Extract the [x, y] coordinate from the center of the cell holding the provided text.  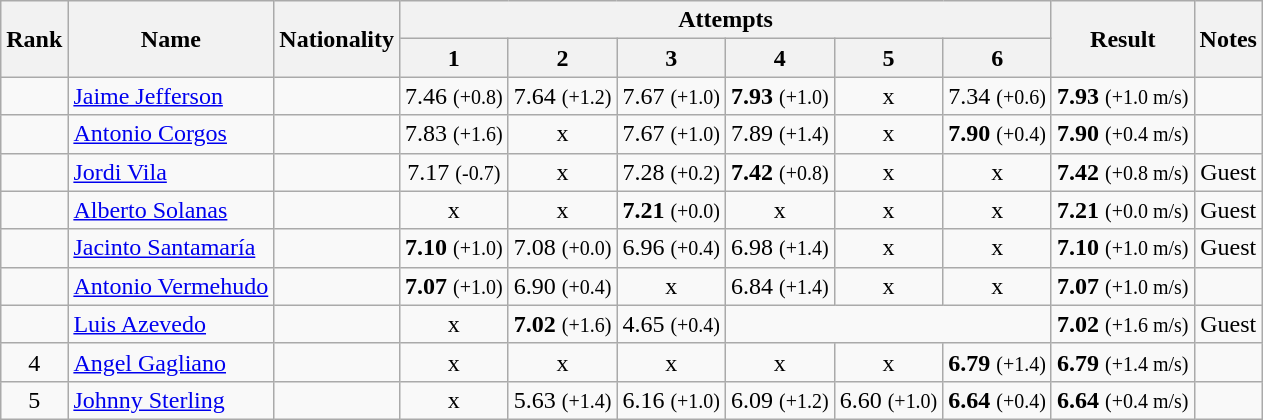
7.02 (+1.6 m/s) [1122, 324]
Antonio Corgos [171, 134]
7.93 (+1.0) [780, 96]
7.10 (+1.0) [454, 248]
2 [562, 58]
7.46 (+0.8) [454, 96]
6.16 (+1.0) [672, 400]
6 [998, 58]
6.84 (+1.4) [780, 286]
6.79 (+1.4 m/s) [1122, 362]
Nationality [337, 39]
7.07 (+1.0 m/s) [1122, 286]
Notes [1228, 39]
7.21 (+0.0 m/s) [1122, 210]
7.21 (+0.0) [672, 210]
Johnny Sterling [171, 400]
Angel Gagliano [171, 362]
7.90 (+0.4 m/s) [1122, 134]
1 [454, 58]
Alberto Solanas [171, 210]
6.79 (+1.4) [998, 362]
6.96 (+0.4) [672, 248]
3 [672, 58]
4.65 (+0.4) [672, 324]
6.60 (+1.0) [888, 400]
6.64 (+0.4) [998, 400]
7.34 (+0.6) [998, 96]
Antonio Vermehudo [171, 286]
Rank [34, 39]
7.28 (+0.2) [672, 172]
7.08 (+0.0) [562, 248]
6.09 (+1.2) [780, 400]
Jaime Jefferson [171, 96]
Name [171, 39]
7.89 (+1.4) [780, 134]
7.02 (+1.6) [562, 324]
6.90 (+0.4) [562, 286]
Result [1122, 39]
7.64 (+1.2) [562, 96]
Attempts [726, 20]
7.42 (+0.8) [780, 172]
5.63 (+1.4) [562, 400]
7.90 (+0.4) [998, 134]
7.42 (+0.8 m/s) [1122, 172]
7.10 (+1.0 m/s) [1122, 248]
6.64 (+0.4 m/s) [1122, 400]
7.93 (+1.0 m/s) [1122, 96]
Luis Azevedo [171, 324]
7.17 (-0.7) [454, 172]
7.83 (+1.6) [454, 134]
Jordi Vila [171, 172]
6.98 (+1.4) [780, 248]
7.07 (+1.0) [454, 286]
Jacinto Santamaría [171, 248]
